Provide the (X, Y) coordinate of the cell's center where the given text is located.  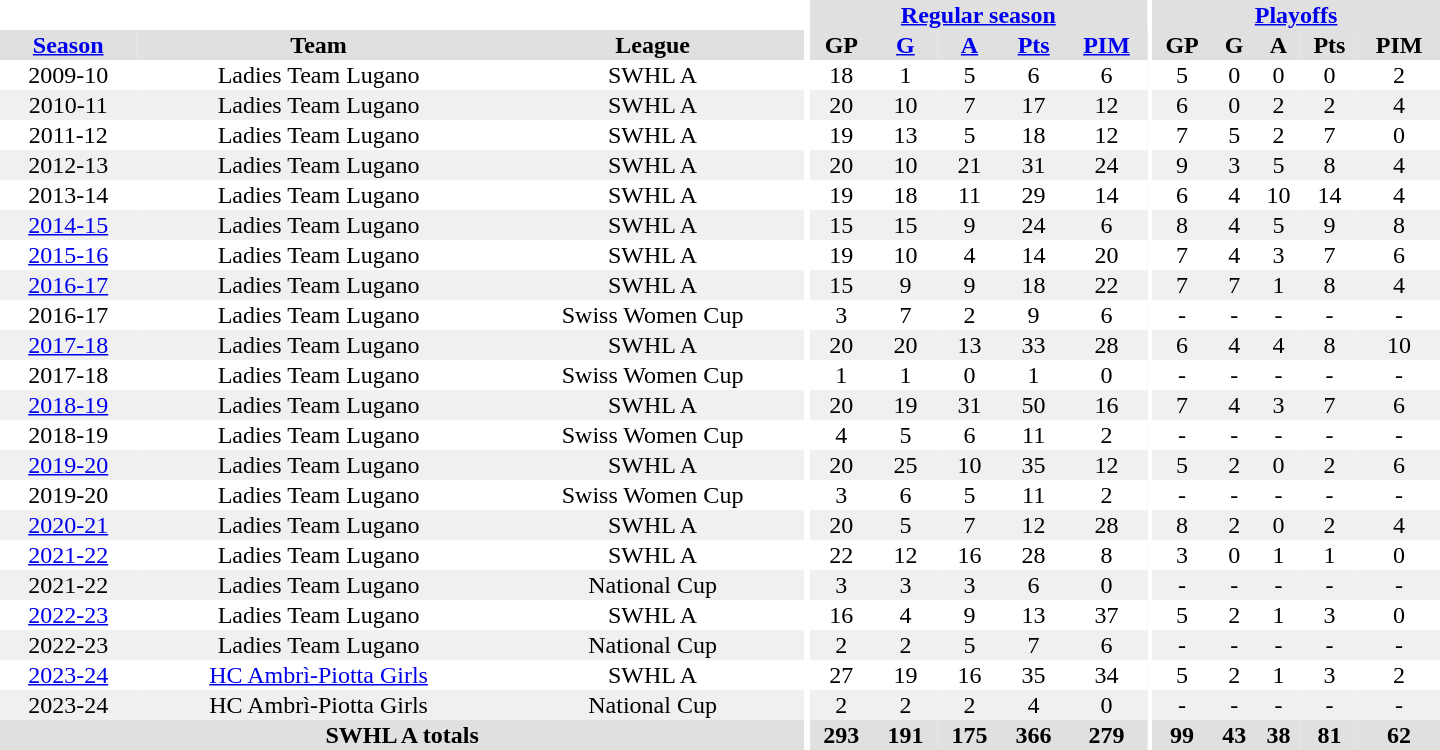
34 (1107, 675)
21 (969, 165)
38 (1278, 735)
2015-16 (68, 255)
50 (1034, 405)
League (653, 45)
Playoffs (1296, 15)
2010-11 (68, 105)
27 (841, 675)
62 (1399, 735)
2013-14 (68, 195)
99 (1182, 735)
29 (1034, 195)
17 (1034, 105)
SWHL A totals (402, 735)
37 (1107, 615)
2012-13 (68, 165)
2020-21 (68, 525)
175 (969, 735)
279 (1107, 735)
43 (1234, 735)
81 (1330, 735)
Team (318, 45)
2014-15 (68, 225)
25 (905, 465)
366 (1034, 735)
2011-12 (68, 135)
2009-10 (68, 75)
33 (1034, 345)
Regular season (978, 15)
293 (841, 735)
191 (905, 735)
Season (68, 45)
